Identify which cell holds the provided text, then report its [x, y] central coordinate. 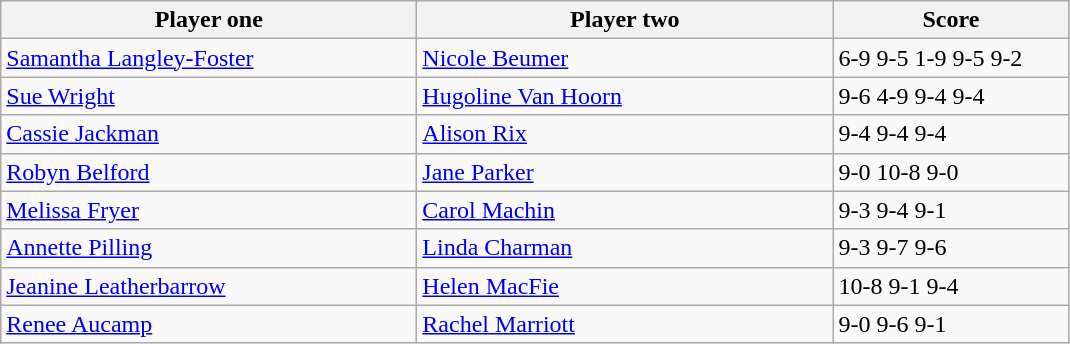
9-3 9-7 9-6 [951, 248]
Player two [625, 20]
9-0 10-8 9-0 [951, 172]
Alison Rix [625, 134]
Jane Parker [625, 172]
Carol Machin [625, 210]
Rachel Marriott [625, 324]
Jeanine Leatherbarrow [209, 286]
Hugoline Van Hoorn [625, 96]
Helen MacFie [625, 286]
Samantha Langley-Foster [209, 58]
Robyn Belford [209, 172]
Cassie Jackman [209, 134]
9-3 9-4 9-1 [951, 210]
Linda Charman [625, 248]
10-8 9-1 9-4 [951, 286]
Player one [209, 20]
Nicole Beumer [625, 58]
9-6 4-9 9-4 9-4 [951, 96]
Sue Wright [209, 96]
Score [951, 20]
9-4 9-4 9-4 [951, 134]
Annette Pilling [209, 248]
9-0 9-6 9-1 [951, 324]
6-9 9-5 1-9 9-5 9-2 [951, 58]
Melissa Fryer [209, 210]
Renee Aucamp [209, 324]
